From the cell containing the given text, extract its center point as (X, Y) coordinate. 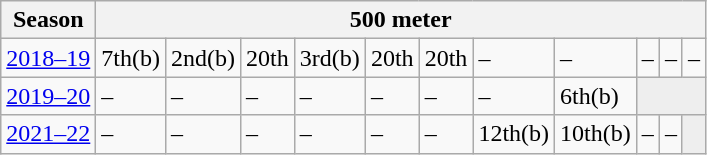
2018–19 (48, 58)
Season (48, 20)
7th(b) (131, 58)
500 meter (401, 20)
2nd(b) (204, 58)
3rd(b) (330, 58)
2019–20 (48, 96)
6th(b) (596, 96)
12th(b) (514, 134)
2021–22 (48, 134)
10th(b) (596, 134)
